Return (X, Y) of the center of cell containing provided text 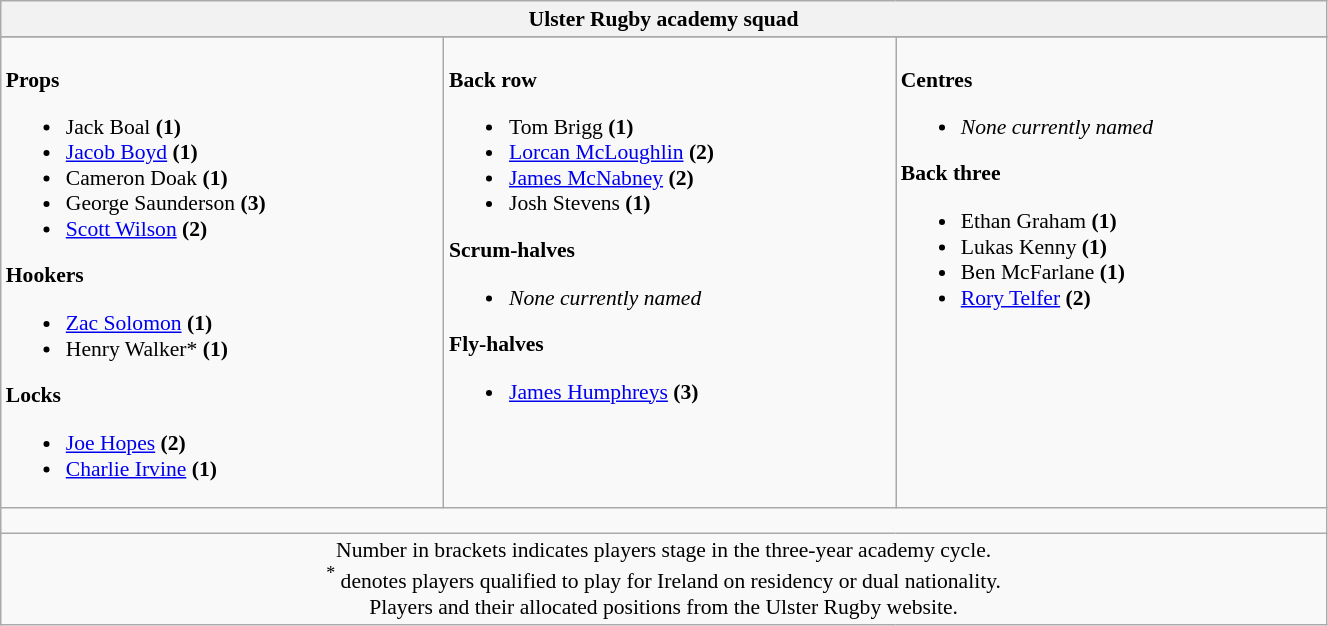
CentresNone currently namedBack three Ethan Graham (1) Lukas Kenny (1) Ben McFarlane (1) Rory Telfer (2) (1112, 272)
Ulster Rugby academy squad (664, 19)
Back row Tom Brigg (1) Lorcan McLoughlin (2) James McNabney (2) Josh Stevens (1)Scrum-halvesNone currently namedFly-halves James Humphreys (3) (670, 272)
